Scan for the cell matching the given text and deliver its [X, Y] coordinate at center. 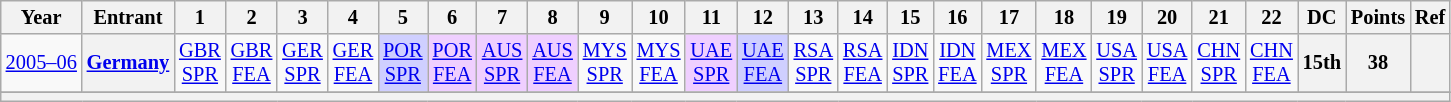
17 [1008, 17]
2005–06 [42, 63]
13 [814, 17]
GBRSPR [200, 63]
GBRFEA [252, 63]
10 [659, 17]
Ref [1430, 17]
MEXFEA [1064, 63]
21 [1218, 17]
USAFEA [1167, 63]
15th [1322, 63]
RSAFEA [862, 63]
7 [502, 17]
19 [1116, 17]
11 [711, 17]
GERFEA [353, 63]
IDNSPR [910, 63]
PORSPR [402, 63]
MYSSPR [605, 63]
UAEFEA [763, 63]
2 [252, 17]
PORFEA [452, 63]
18 [1064, 17]
USASPR [1116, 63]
Year [42, 17]
AUSSPR [502, 63]
3 [302, 17]
Entrant [128, 17]
12 [763, 17]
MYSFEA [659, 63]
22 [1272, 17]
38 [1378, 63]
1 [200, 17]
RSASPR [814, 63]
DC [1322, 17]
CHNSPR [1218, 63]
IDNFEA [957, 63]
15 [910, 17]
20 [1167, 17]
9 [605, 17]
AUSFEA [552, 63]
4 [353, 17]
14 [862, 17]
5 [402, 17]
16 [957, 17]
GERSPR [302, 63]
6 [452, 17]
MEXSPR [1008, 63]
CHNFEA [1272, 63]
Points [1378, 17]
UAESPR [711, 63]
Germany [128, 63]
8 [552, 17]
